For the text-containing cell, return its midpoint in [X, Y] coordinate format. 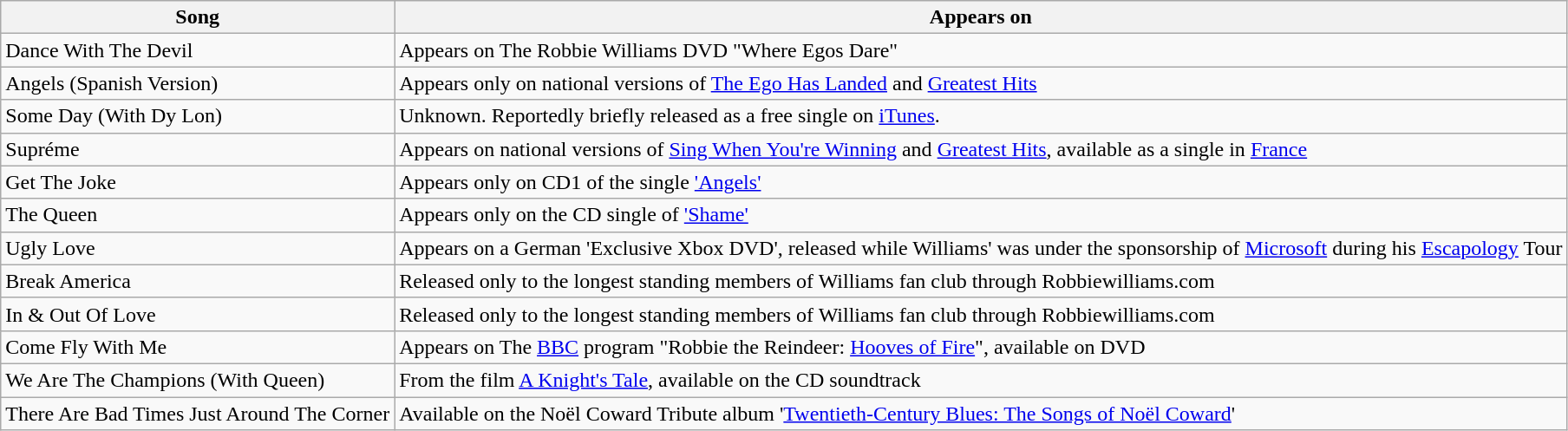
Song [198, 17]
Get The Joke [198, 182]
Supréme [198, 149]
Break America [198, 281]
Some Day (With Dy Lon) [198, 116]
Appears on a German 'Exclusive Xbox DVD', released while Williams' was under the sponsorship of Microsoft during his Escapology Tour [981, 248]
Appears only on CD1 of the single 'Angels' [981, 182]
In & Out Of Love [198, 314]
Appears only on national versions of The Ego Has Landed and Greatest Hits [981, 83]
Available on the Noël Coward Tribute album 'Twentieth-Century Blues: The Songs of Noël Coward' [981, 414]
Angels (Spanish Version) [198, 83]
Appears only on the CD single of 'Shame' [981, 215]
We Are The Champions (With Queen) [198, 380]
Appears on national versions of Sing When You're Winning and Greatest Hits, available as a single in France [981, 149]
Come Fly With Me [198, 347]
Appears on [981, 17]
Ugly Love [198, 248]
Appears on The BBC program "Robbie the Reindeer: Hooves of Fire", available on DVD [981, 347]
Dance With The Devil [198, 50]
There Are Bad Times Just Around The Corner [198, 414]
From the film A Knight's Tale, available on the CD soundtrack [981, 380]
The Queen [198, 215]
Appears on The Robbie Williams DVD "Where Egos Dare" [981, 50]
Unknown. Reportedly briefly released as a free single on iTunes. [981, 116]
